Return [X, Y] of the center of cell containing provided text 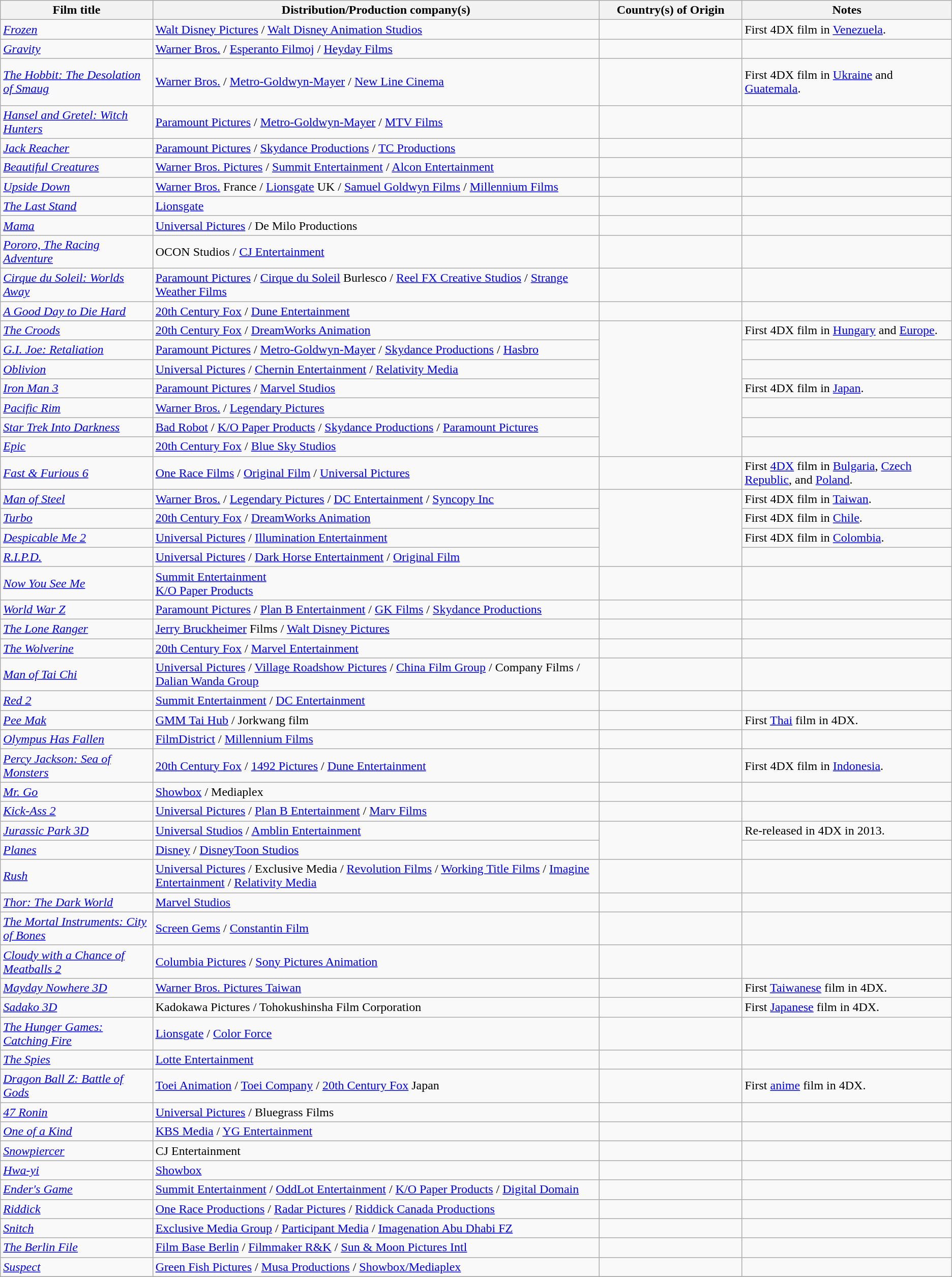
Jack Reacher [76, 148]
Warner Bros. / Metro-Goldwyn-Mayer / New Line Cinema [376, 82]
First 4DX film in Hungary and Europe. [847, 331]
The Mortal Instruments: City of Bones [76, 929]
One Race Productions / Radar Pictures / Riddick Canada Productions [376, 1209]
The Croods [76, 331]
First 4DX film in Japan. [847, 389]
Universal Studios / Amblin Entertainment [376, 830]
The Spies [76, 1060]
Bad Robot / K/O Paper Products / Skydance Productions / Paramount Pictures [376, 427]
Paramount Pictures / Marvel Studios [376, 389]
First Japanese film in 4DX. [847, 1007]
Paramount Pictures / Metro-Goldwyn-Mayer / Skydance Productions / Hasbro [376, 350]
The Hobbit: The Desolation of Smaug [76, 82]
Paramount Pictures / Cirque du Soleil Burlesco / Reel FX Creative Studios / Strange Weather Films [376, 285]
Universal Pictures / Village Roadshow Pictures / China Film Group / Company Films / Dalian Wanda Group [376, 674]
Mama [76, 225]
Snitch [76, 1228]
Jerry Bruckheimer Films / Walt Disney Pictures [376, 629]
Percy Jackson: Sea of Monsters [76, 766]
Oblivion [76, 369]
Paramount Pictures / Skydance Productions / TC Productions [376, 148]
Universal Pictures / De Milo Productions [376, 225]
One of a Kind [76, 1132]
KBS Media / YG Entertainment [376, 1132]
20th Century Fox / Blue Sky Studios [376, 447]
Film Base Berlin / Filmmaker R&K / Sun & Moon Pictures Intl [376, 1248]
Summit Entertainment / DC Entertainment [376, 701]
Jurassic Park 3D [76, 830]
Snowpiercer [76, 1151]
First Taiwanese film in 4DX. [847, 988]
Riddick [76, 1209]
20th Century Fox / 1492 Pictures / Dune Entertainment [376, 766]
First 4DX film in Bulgaria, Czech Republic, and Poland. [847, 473]
Walt Disney Pictures / Walt Disney Animation Studios [376, 29]
Warner Bros. / Legendary Pictures / DC Entertainment / Syncopy Inc [376, 499]
Country(s) of Origin [670, 10]
Showbox [376, 1170]
First 4DX film in Chile. [847, 518]
Kadokawa Pictures / Tohokushinsha Film Corporation [376, 1007]
Warner Bros. France / Lionsgate UK / Samuel Goldwyn Films / Millennium Films [376, 187]
Notes [847, 10]
Lionsgate / Color Force [376, 1033]
Frozen [76, 29]
Epic [76, 447]
Universal Pictures / Bluegrass Films [376, 1112]
Kick-Ass 2 [76, 811]
Red 2 [76, 701]
One Race Films / Original Film / Universal Pictures [376, 473]
Paramount Pictures / Plan B Entertainment / GK Films / Skydance Productions [376, 609]
Cloudy with a Chance of Meatballs 2 [76, 961]
First Thai film in 4DX. [847, 720]
The Wolverine [76, 648]
Columbia Pictures / Sony Pictures Animation [376, 961]
First anime film in 4DX. [847, 1086]
Dragon Ball Z: Battle of Gods [76, 1086]
Gravity [76, 49]
Man of Tai Chi [76, 674]
Warner Bros. Pictures / Summit Entertainment / Alcon Entertainment [376, 167]
20th Century Fox / Dune Entertainment [376, 311]
Olympus Has Fallen [76, 739]
Warner Bros. / Legendary Pictures [376, 408]
A Good Day to Die Hard [76, 311]
GMM Tai Hub / Jorkwang film [376, 720]
Warner Bros. Pictures Taiwan [376, 988]
Marvel Studios [376, 902]
Warner Bros. / Esperanto Filmoj / Heyday Films [376, 49]
Despicable Me 2 [76, 538]
The Lone Ranger [76, 629]
Re-released in 4DX in 2013. [847, 830]
Now You See Me [76, 583]
OCON Studios / CJ Entertainment [376, 251]
Universal Pictures / Chernin Entertainment / Relativity Media [376, 369]
FilmDistrict / Millennium Films [376, 739]
Pee Mak [76, 720]
Mr. Go [76, 792]
CJ Entertainment [376, 1151]
First 4DX film in Ukraine and Guatemala. [847, 82]
Hansel and Gretel: Witch Hunters [76, 122]
G.I. Joe: Retaliation [76, 350]
Universal Pictures / Plan B Entertainment / Marv Films [376, 811]
Film title [76, 10]
Summit Entertainment / OddLot Entertainment / K/O Paper Products / Digital Domain [376, 1190]
20th Century Fox / Marvel Entertainment [376, 648]
Lionsgate [376, 206]
Distribution/Production company(s) [376, 10]
Green Fish Pictures / Musa Productions / Showbox/Mediaplex [376, 1267]
First 4DX film in Colombia. [847, 538]
The Hunger Games: Catching Fire [76, 1033]
Paramount Pictures / Metro-Goldwyn-Mayer / MTV Films [376, 122]
Universal Pictures / Dark Horse Entertainment / Original Film [376, 557]
Summit EntertainmentK/O Paper Products [376, 583]
Universal Pictures / Illumination Entertainment [376, 538]
R.I.P.D. [76, 557]
Universal Pictures / Exclusive Media / Revolution Films / Working Title Films / Imagine Entertainment / Relativity Media [376, 876]
Pacific Rim [76, 408]
Suspect [76, 1267]
Sadako 3D [76, 1007]
Iron Man 3 [76, 389]
The Berlin File [76, 1248]
47 Ronin [76, 1112]
Fast & Furious 6 [76, 473]
Screen Gems / Constantin Film [376, 929]
Hwa-yi [76, 1170]
Thor: The Dark World [76, 902]
Toei Animation / Toei Company / 20th Century Fox Japan [376, 1086]
World War Z [76, 609]
First 4DX film in Taiwan. [847, 499]
Exclusive Media Group / Participant Media / Imagenation Abu Dhabi FZ [376, 1228]
Planes [76, 850]
Ender's Game [76, 1190]
Beautiful Creatures [76, 167]
Rush [76, 876]
Turbo [76, 518]
Mayday Nowhere 3D [76, 988]
Showbox / Mediaplex [376, 792]
The Last Stand [76, 206]
Disney / DisneyToon Studios [376, 850]
Upside Down [76, 187]
Pororo, The Racing Adventure [76, 251]
First 4DX film in Venezuela. [847, 29]
Star Trek Into Darkness [76, 427]
Cirque du Soleil: Worlds Away [76, 285]
Man of Steel [76, 499]
First 4DX film in Indonesia. [847, 766]
Lotte Entertainment [376, 1060]
